Detect which cell encompasses the target text, then output its (X, Y) center coordinate. 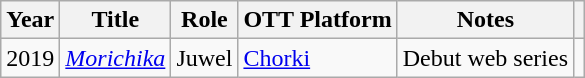
Title (116, 20)
Debut web series (485, 58)
Notes (485, 20)
Year (30, 20)
OTT Platform (318, 20)
2019 (30, 58)
Juwel (204, 58)
Chorki (318, 58)
Role (204, 20)
Morichika (116, 58)
